Provide the (x, y) coordinate of the cell's center where the given text is located.  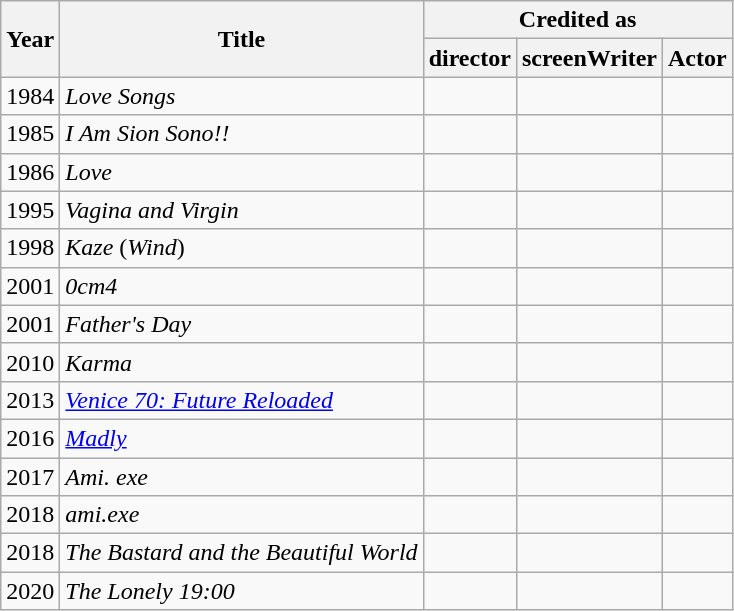
2010 (30, 362)
Karma (242, 362)
ami.exe (242, 515)
The Lonely 19:00 (242, 591)
Actor (697, 58)
1984 (30, 96)
Credited as (578, 20)
2020 (30, 591)
Vagina and Virgin (242, 210)
1998 (30, 248)
The Bastard and the Beautiful World (242, 553)
0cm4 (242, 286)
2013 (30, 400)
Ami. exe (242, 477)
Kaze (Wind) (242, 248)
Madly (242, 438)
2017 (30, 477)
I Am Sion Sono!! (242, 134)
director (470, 58)
1986 (30, 172)
Title (242, 39)
Love (242, 172)
Father's Day (242, 324)
Love Songs (242, 96)
2016 (30, 438)
1995 (30, 210)
screenWriter (589, 58)
Venice 70: Future Reloaded (242, 400)
Year (30, 39)
1985 (30, 134)
